Capture the cell that displays the provided text and extract its (X, Y) central coordinate. 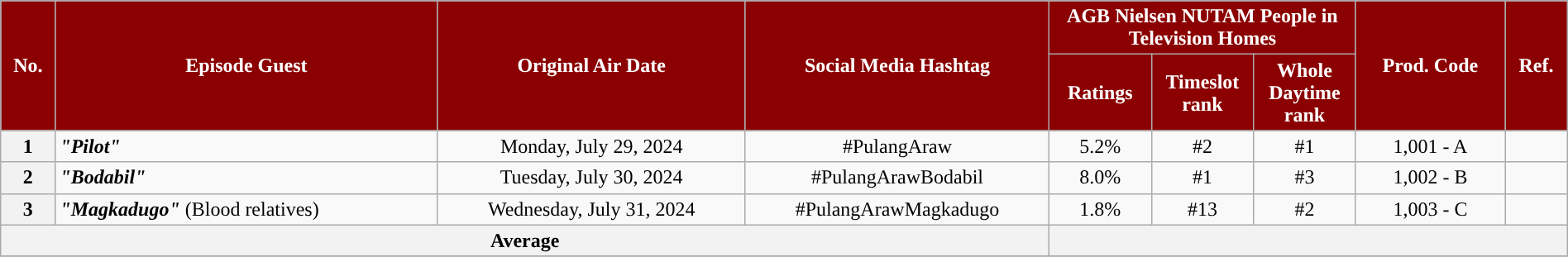
Whole Daytime rank (1305, 93)
Tuesday, July 30, 2024 (592, 178)
#PulangArawMagkadugo (896, 209)
8.0% (1101, 178)
3 (28, 209)
"Magkadugo" (Blood relatives) (246, 209)
AGB Nielsen NUTAM People in Television Homes (1202, 28)
#3 (1305, 178)
Prod. Code (1430, 66)
Average (525, 240)
Wednesday, July 31, 2024 (592, 209)
5.2% (1101, 146)
1 (28, 146)
1,003 - C (1430, 209)
1,001 - A (1430, 146)
2 (28, 178)
Episode Guest (246, 66)
#PulangArawBodabil (896, 178)
Social Media Hashtag (896, 66)
Timeslot rank (1202, 93)
#PulangAraw (896, 146)
1.8% (1101, 209)
Ratings (1101, 93)
Original Air Date (592, 66)
No. (28, 66)
Ref. (1537, 66)
"Bodabil" (246, 178)
Monday, July 29, 2024 (592, 146)
1,002 - B (1430, 178)
#13 (1202, 209)
"Pilot" (246, 146)
